Detect which cell encompasses the target text, then output its (X, Y) center coordinate. 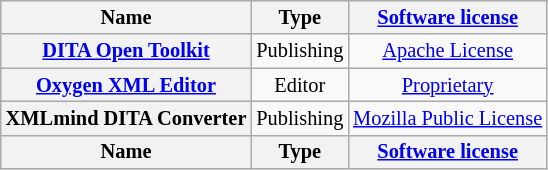
Oxygen XML Editor (126, 85)
Proprietary (448, 85)
Mozilla Public License (448, 118)
Apache License (448, 51)
XMLmind DITA Converter (126, 118)
Editor (300, 85)
DITA Open Toolkit (126, 51)
